Output the (X, Y) coordinate of the center of the cell containing the given text.  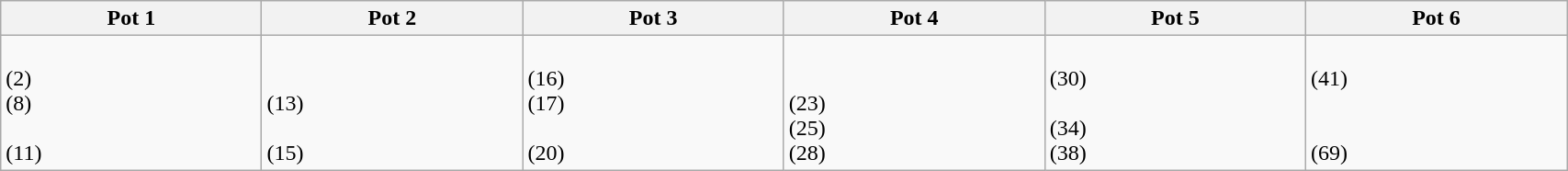
(13) (15) (392, 103)
Pot 4 (914, 18)
Pot 1 (131, 18)
(16) (17) (20) (653, 103)
(23) (25) (28) (914, 103)
Pot 2 (392, 18)
(2) (8) (11) (131, 103)
Pot 6 (1436, 18)
Pot 3 (653, 18)
(30) (34) (38) (1175, 103)
Pot 5 (1175, 18)
(41) (69) (1436, 103)
